Capture the cell that displays the provided text and extract its [X, Y] central coordinate. 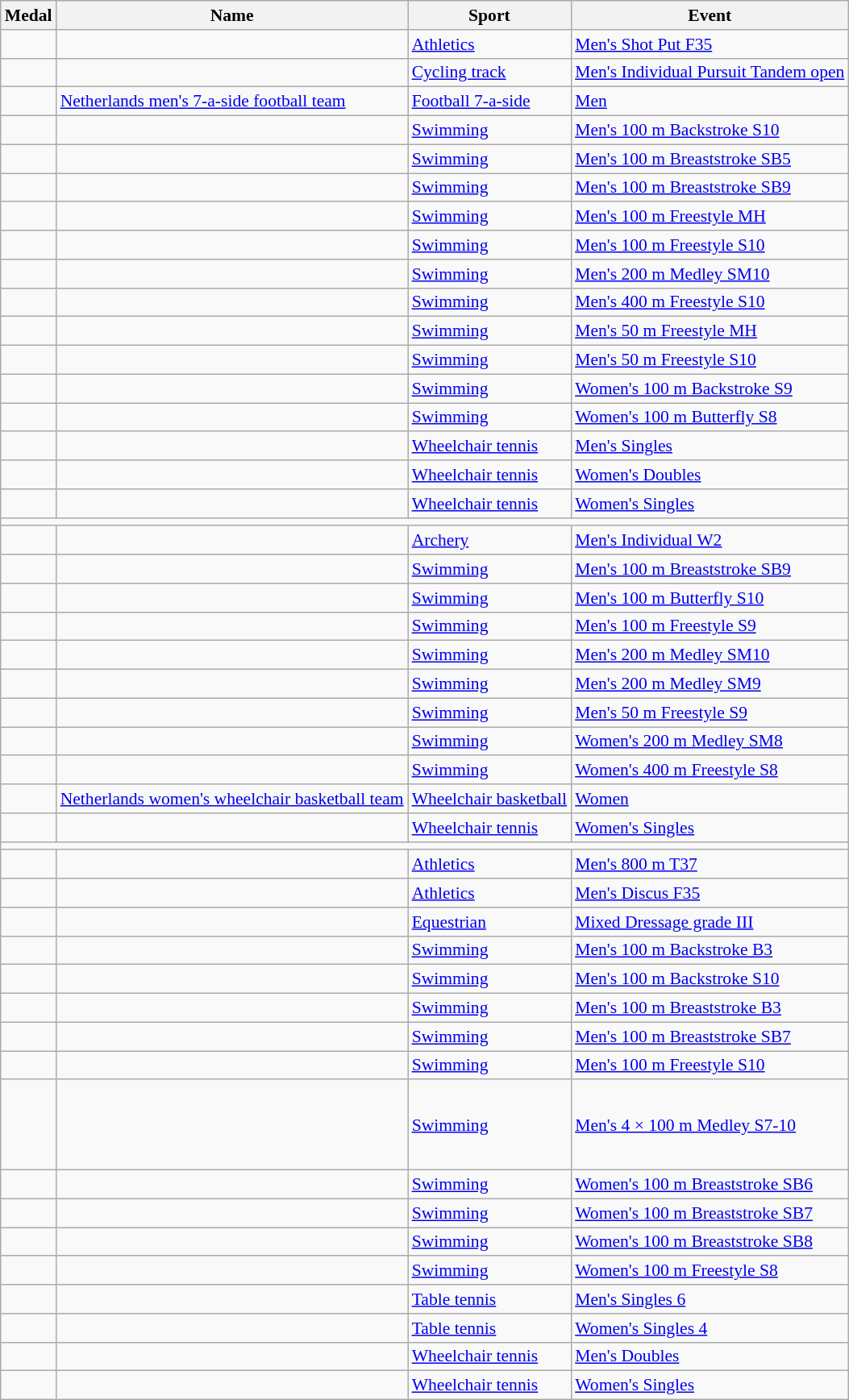
Medal [29, 15]
Wheelchair basketball [490, 799]
Netherlands men's 7-a-side football team [232, 102]
Women's 100 m Breaststroke SB7 [710, 1213]
Women's 100 m Breaststroke SB6 [710, 1185]
Netherlands women's wheelchair basketball team [232, 799]
Men's 100 m Freestyle S9 [710, 626]
Men's 50 m Freestyle S9 [710, 712]
Men's 50 m Freestyle MH [710, 331]
Sport [490, 15]
Men's 400 m Freestyle S10 [710, 302]
Men's 200 m Medley SM9 [710, 684]
Men's Individual W2 [710, 541]
Event [710, 15]
Equestrian [490, 922]
Women's 100 m Backstroke S9 [710, 388]
Men's 800 m T37 [710, 865]
Women's Singles 4 [710, 1328]
Men's 100 m Breaststroke B3 [710, 1008]
Men's 100 m Breaststroke SB5 [710, 159]
Men's Doubles [710, 1356]
Name [232, 15]
Cycling track [490, 73]
Women's 100 m Butterfly S8 [710, 418]
Mixed Dressage grade III [710, 922]
Women's 200 m Medley SM8 [710, 742]
Men's Singles 6 [710, 1299]
Women [710, 799]
Men [710, 102]
Men's Singles [710, 447]
Archery [490, 541]
Men's 100 m Breaststroke SB7 [710, 1036]
Women's 100 m Breaststroke SB8 [710, 1242]
Women's Doubles [710, 475]
Women's 400 m Freestyle S8 [710, 771]
Men's 100 m Freestyle MH [710, 217]
Men's 4 × 100 m Medley S7-10 [710, 1125]
Women's 100 m Freestyle S8 [710, 1271]
Men's 100 m Butterfly S10 [710, 598]
Football 7-a-side [490, 102]
Men's 50 m Freestyle S10 [710, 360]
Men's 100 m Backstroke B3 [710, 950]
Men's Discus F35 [710, 893]
Men's Individual Pursuit Tandem open [710, 73]
Men's Shot Put F35 [710, 44]
